Return the [x, y] coordinate for the center point of the cell that contains the specified text.  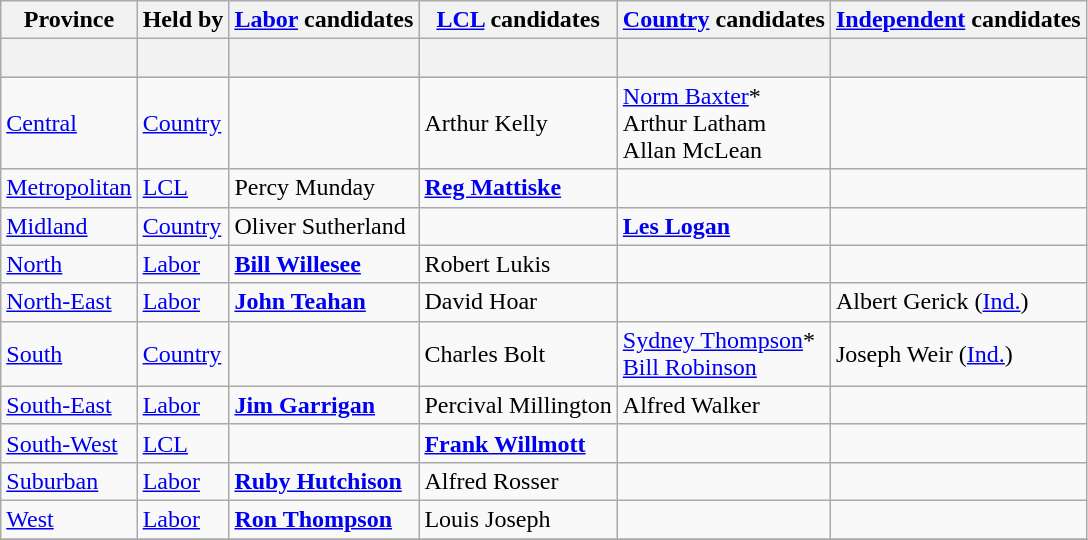
Les Logan [724, 226]
Jim Garrigan [324, 405]
Midland [69, 226]
John Teahan [324, 302]
West [69, 519]
Frank Willmott [518, 443]
North [69, 264]
Percival Millington [518, 405]
Norm Baxter* Arthur Latham Allan McLean [724, 123]
North-East [69, 302]
Sydney Thompson* Bill Robinson [724, 354]
Louis Joseph [518, 519]
South-East [69, 405]
Albert Gerick (Ind.) [958, 302]
Independent candidates [958, 20]
Reg Mattiske [518, 188]
Robert Lukis [518, 264]
Held by [183, 20]
Alfred Rosser [518, 481]
Percy Munday [324, 188]
Central [69, 123]
Country candidates [724, 20]
David Hoar [518, 302]
Province [69, 20]
Suburban [69, 481]
South [69, 354]
Alfred Walker [724, 405]
South-West [69, 443]
Joseph Weir (Ind.) [958, 354]
Charles Bolt [518, 354]
LCL candidates [518, 20]
Metropolitan [69, 188]
Oliver Sutherland [324, 226]
Ron Thompson [324, 519]
Arthur Kelly [518, 123]
Ruby Hutchison [324, 481]
Labor candidates [324, 20]
Bill Willesee [324, 264]
